Return the (X, Y) coordinate for the center point of the cell that contains the specified text.  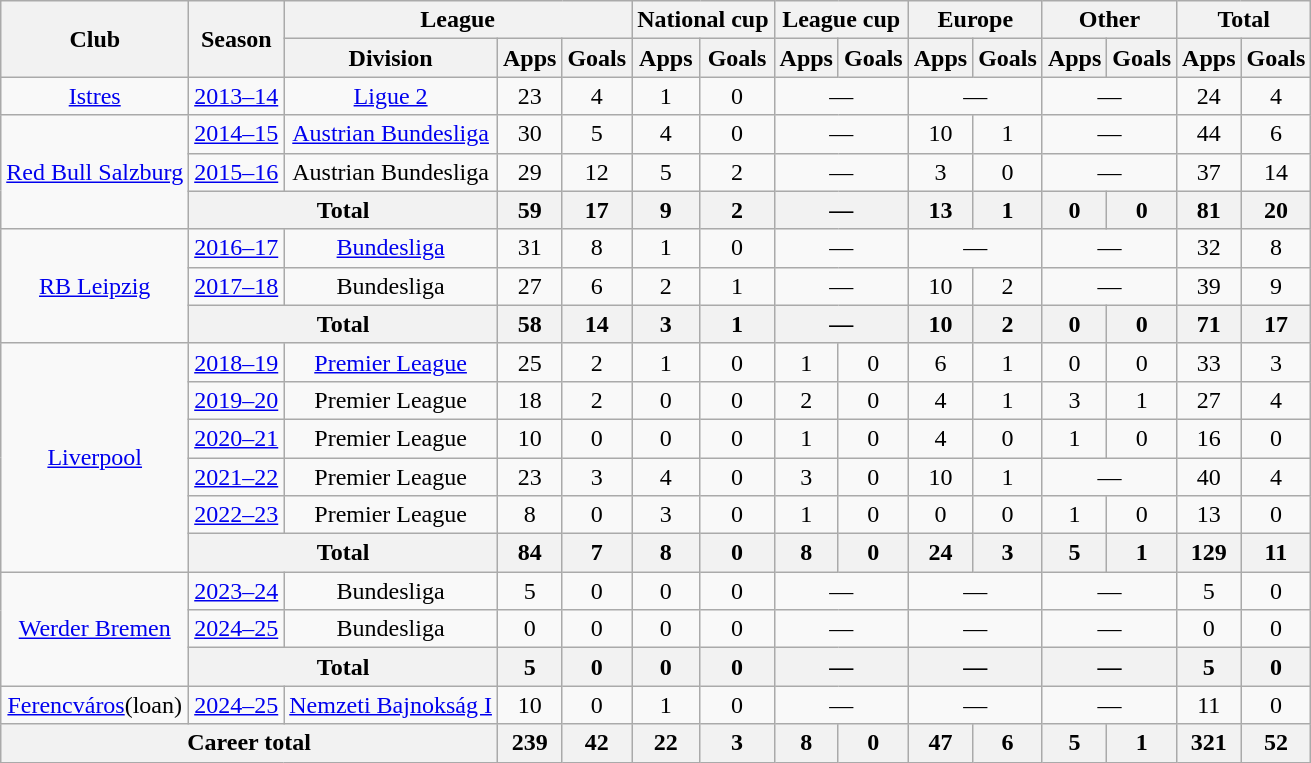
18 (529, 400)
16 (1209, 438)
58 (529, 324)
2014–15 (236, 134)
12 (597, 172)
31 (529, 248)
32 (1209, 248)
2023–24 (236, 591)
2018–19 (236, 362)
Career total (250, 743)
Season (236, 39)
25 (529, 362)
Werder Bremen (95, 629)
2020–21 (236, 438)
33 (1209, 362)
59 (529, 210)
2017–18 (236, 286)
71 (1209, 324)
National cup (703, 20)
Liverpool (95, 457)
84 (529, 553)
2021–22 (236, 477)
7 (597, 553)
Red Bull Salzburg (95, 172)
29 (529, 172)
2019–20 (236, 400)
39 (1209, 286)
37 (1209, 172)
2022–23 (236, 515)
Club (95, 39)
Nemzeti Bajnokság I (391, 705)
239 (529, 743)
Division (391, 58)
47 (940, 743)
Ferencváros(loan) (95, 705)
2016–17 (236, 248)
40 (1209, 477)
RB Leipzig (95, 286)
30 (529, 134)
22 (666, 743)
Other (1109, 20)
League cup (841, 20)
321 (1209, 743)
Istres (95, 96)
2015–16 (236, 172)
42 (597, 743)
20 (1276, 210)
44 (1209, 134)
League (458, 20)
Ligue 2 (391, 96)
2013–14 (236, 96)
81 (1209, 210)
52 (1276, 743)
Europe (975, 20)
129 (1209, 553)
